From the cell containing the given text, extract its center point as (x, y) coordinate. 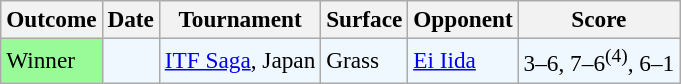
Score (598, 19)
3–6, 7–6(4), 6–1 (598, 60)
Opponent (463, 19)
Outcome (52, 19)
Ei Iida (463, 60)
Grass (364, 60)
ITF Saga, Japan (240, 60)
Tournament (240, 19)
Winner (52, 60)
Date (130, 19)
Surface (364, 19)
